From the cell containing the given text, extract its center point as (X, Y) coordinate. 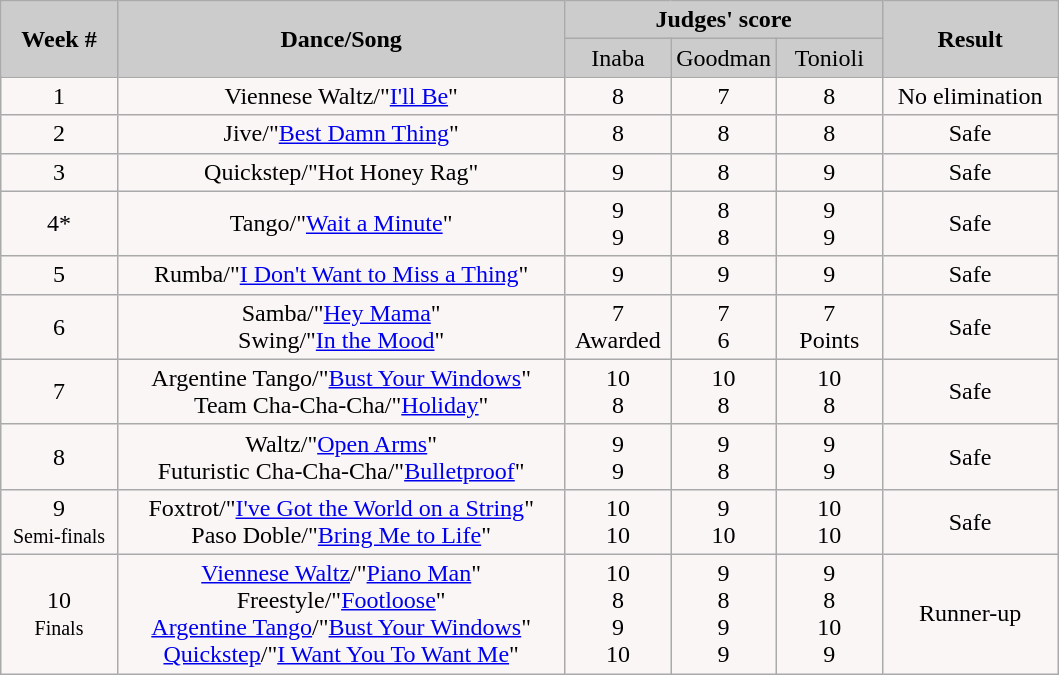
910 (724, 522)
7Points (829, 326)
Rumba/"I Don't Want to Miss a Thing" (341, 275)
Samba/"Hey Mama"Swing/"In the Mood" (341, 326)
4* (60, 224)
7Awarded (618, 326)
10Finals (60, 614)
Argentine Tango/"Bust Your Windows"Team Cha-Cha-Cha/"Holiday" (341, 392)
Runner-up (970, 614)
No elimination (970, 96)
Waltz/"Open Arms"Futuristic Cha-Cha-Cha/"Bulletproof" (341, 456)
98 (724, 456)
3 (60, 172)
Tango/"Wait a Minute" (341, 224)
6 (60, 326)
Week # (60, 39)
2 (60, 134)
9Semi-finals (60, 522)
Goodman (724, 58)
88 (724, 224)
Quickstep/"Hot Honey Rag" (341, 172)
Tonioli (829, 58)
1 (60, 96)
Judges' score (724, 20)
108910 (618, 614)
9899 (724, 614)
Dance/Song (341, 39)
Result (970, 39)
Viennese Waltz/"Piano Man"Freestyle/"Footloose"Argentine Tango/"Bust Your Windows"Quickstep/"I Want You To Want Me" (341, 614)
Jive/"Best Damn Thing" (341, 134)
Viennese Waltz/"I'll Be" (341, 96)
Inaba (618, 58)
76 (724, 326)
98109 (829, 614)
Foxtrot/"I've Got the World on a String"Paso Doble/"Bring Me to Life" (341, 522)
5 (60, 275)
